Identify which cell holds the provided text, then report its (X, Y) central coordinate. 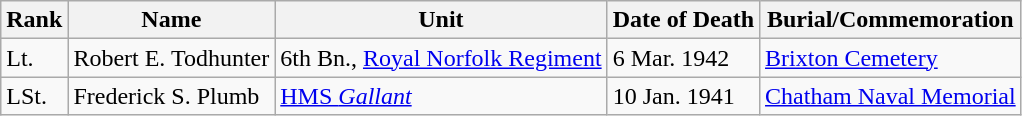
Unit (441, 20)
Chatham Naval Memorial (891, 96)
Frederick S. Plumb (172, 96)
6th Bn., Royal Norfolk Regiment (441, 58)
Lt. (34, 58)
6 Mar. 1942 (683, 58)
Rank (34, 20)
Brixton Cemetery (891, 58)
LSt. (34, 96)
Name (172, 20)
Date of Death (683, 20)
Robert E. Todhunter (172, 58)
10 Jan. 1941 (683, 96)
HMS Gallant (441, 96)
Burial/Commemoration (891, 20)
